For the text-containing cell, return its midpoint in (x, y) coordinate format. 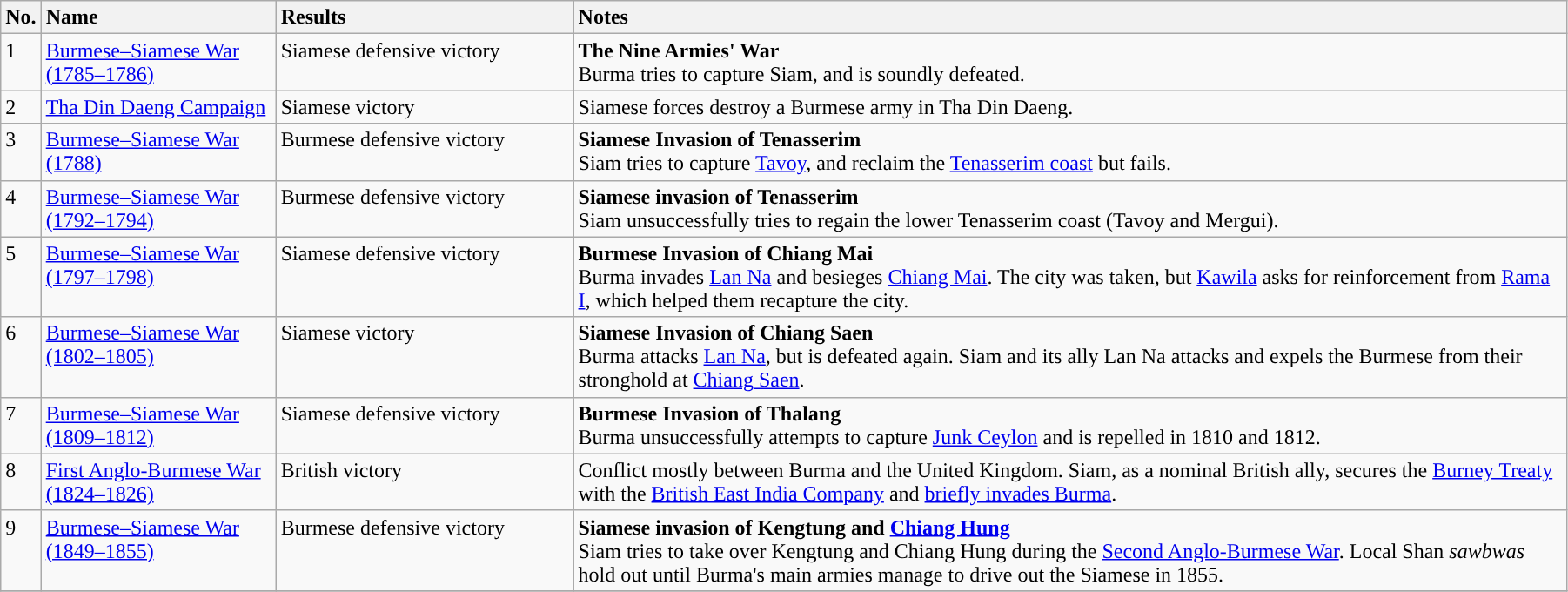
8 (21, 482)
The Nine Armies' WarBurma tries to capture Siam, and is soundly defeated. (1070, 63)
Name (158, 17)
Siamese invasion of TenasserimSiam unsuccessfully tries to regain the lower Tenasserim coast (Tavoy and Mergui). (1070, 209)
2 (21, 107)
4 (21, 209)
Burmese–Siamese War (1797–1798) (158, 277)
Results (425, 17)
Burmese Invasion of ThalangBurma unsuccessfully attempts to capture Junk Ceylon and is repelled in 1810 and 1812. (1070, 425)
9 (21, 550)
First Anglo-Burmese War (1824–1826) (158, 482)
Burmese–Siamese War (1802–1805) (158, 357)
3 (21, 151)
Burmese–Siamese War (1849–1855) (158, 550)
Notes (1070, 17)
Siamese forces destroy a Burmese army in Tha Din Daeng. (1070, 107)
1 (21, 63)
Tha Din Daeng Campaign (158, 107)
5 (21, 277)
6 (21, 357)
Siamese Invasion of TenasserimSiam tries to capture Tavoy, and reclaim the Tenasserim coast but fails. (1070, 151)
Burmese–Siamese War (1788) (158, 151)
British victory (425, 482)
7 (21, 425)
Burmese–Siamese War (1792–1794) (158, 209)
Burmese–Siamese War (1785–1786) (158, 63)
Burmese–Siamese War (1809–1812) (158, 425)
No. (21, 17)
